For the text-containing cell, return its midpoint in [X, Y] coordinate format. 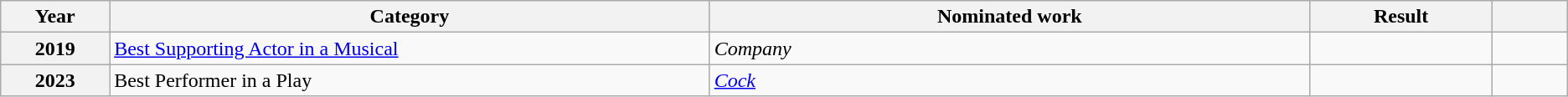
Nominated work [1009, 17]
Best Performer in a Play [410, 80]
2019 [55, 48]
Company [1009, 48]
Best Supporting Actor in a Musical [410, 48]
Category [410, 17]
Year [55, 17]
Result [1401, 17]
Cock [1009, 80]
2023 [55, 80]
